Provide the [X, Y] coordinate of the cell's center where the given text is located.  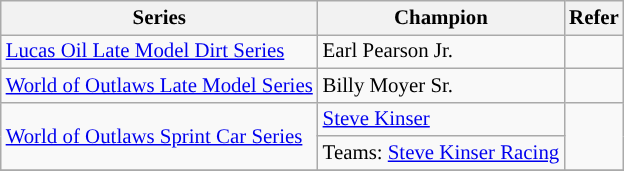
World of Outlaws Late Model Series [160, 85]
Lucas Oil Late Model Dirt Series [160, 51]
Refer [594, 18]
World of Outlaws Sprint Car Series [160, 136]
Champion [441, 18]
Series [160, 18]
Steve Kinser [441, 119]
Billy Moyer Sr. [441, 85]
Earl Pearson Jr. [441, 51]
Teams: Steve Kinser Racing [441, 153]
